From the cell containing the given text, extract its center point as [x, y] coordinate. 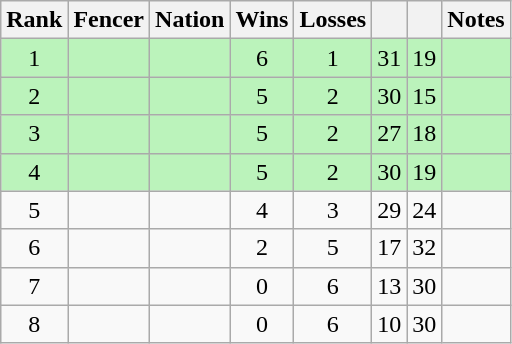
13 [390, 286]
Losses [333, 20]
24 [424, 210]
7 [34, 286]
29 [390, 210]
Wins [262, 20]
Rank [34, 20]
Notes [476, 20]
15 [424, 96]
Fencer [109, 20]
31 [390, 58]
27 [390, 134]
18 [424, 134]
Nation [190, 20]
32 [424, 248]
8 [34, 324]
17 [390, 248]
10 [390, 324]
